Detect which cell encompasses the target text, then output its (X, Y) center coordinate. 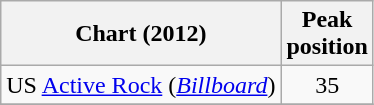
35 (327, 85)
Chart (2012) (141, 34)
US Active Rock (Billboard) (141, 85)
Peak position (327, 34)
